Find where the given text appears and provide that cell's center as [X, Y] coordinate. 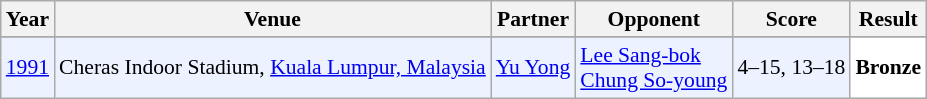
Yu Yong [534, 68]
Venue [272, 19]
Partner [534, 19]
Bronze [888, 68]
4–15, 13–18 [791, 68]
1991 [28, 68]
Lee Sang-bok Chung So-young [654, 68]
Year [28, 19]
Score [791, 19]
Opponent [654, 19]
Cheras Indoor Stadium, Kuala Lumpur, Malaysia [272, 68]
Result [888, 19]
